For the text-containing cell, return its midpoint in (x, y) coordinate format. 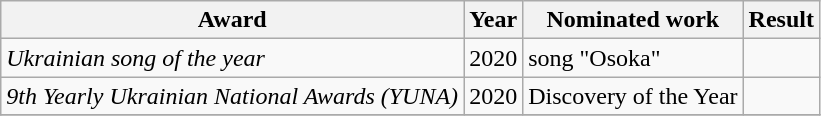
Ukrainian song of the year (232, 58)
Award (232, 20)
Nominated work (633, 20)
song "Osoka" (633, 58)
Result (781, 20)
Year (494, 20)
9th Yearly Ukrainian National Awards (YUNA) (232, 96)
Discovery of the Year (633, 96)
